Capture the cell that displays the provided text and extract its [X, Y] central coordinate. 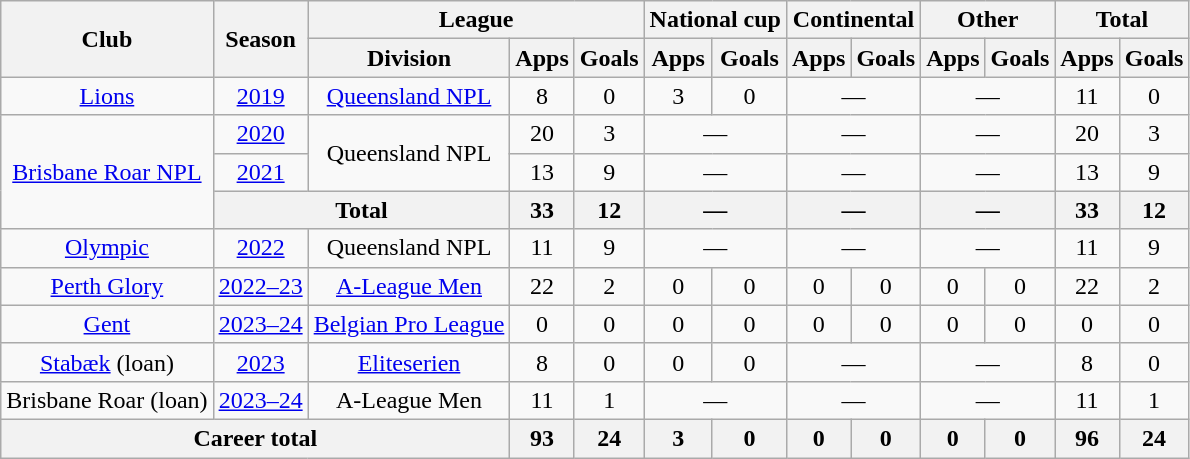
2022 [260, 248]
Division [409, 58]
National cup [715, 20]
Gent [107, 324]
Lions [107, 96]
Brisbane Roar (loan) [107, 400]
Olympic [107, 248]
2020 [260, 134]
93 [542, 438]
Continental [853, 20]
Eliteserien [409, 362]
Stabæk (loan) [107, 362]
2022–23 [260, 286]
League [476, 20]
2021 [260, 172]
Belgian Pro League [409, 324]
Career total [256, 438]
Perth Glory [107, 286]
96 [1087, 438]
Brisbane Roar NPL [107, 172]
Club [107, 39]
Season [260, 39]
Other [988, 20]
2023 [260, 362]
2019 [260, 96]
